Locate the cell with the specified text and output its (X, Y) center coordinate. 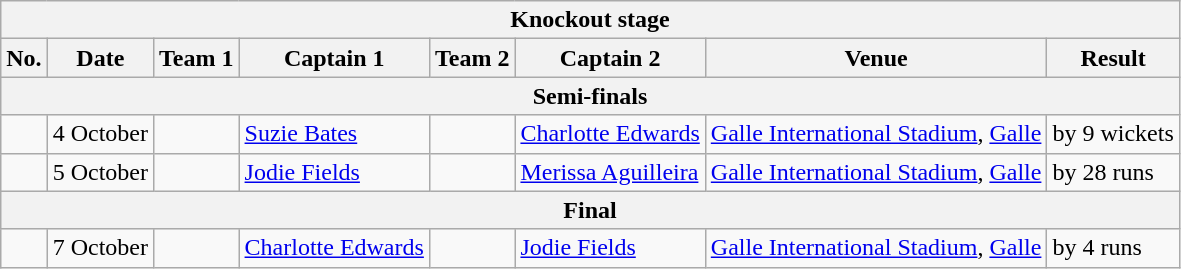
4 October (100, 134)
Result (1113, 58)
Date (100, 58)
Captain 1 (334, 58)
5 October (100, 172)
No. (24, 58)
Final (590, 210)
Team 1 (197, 58)
Venue (876, 58)
7 October (100, 248)
Captain 2 (610, 58)
by 28 runs (1113, 172)
by 9 wickets (1113, 134)
Semi-finals (590, 96)
Suzie Bates (334, 134)
Knockout stage (590, 20)
Team 2 (472, 58)
Merissa Aguilleira (610, 172)
by 4 runs (1113, 248)
